Extract the (X, Y) coordinate from the center of the cell holding the provided text.  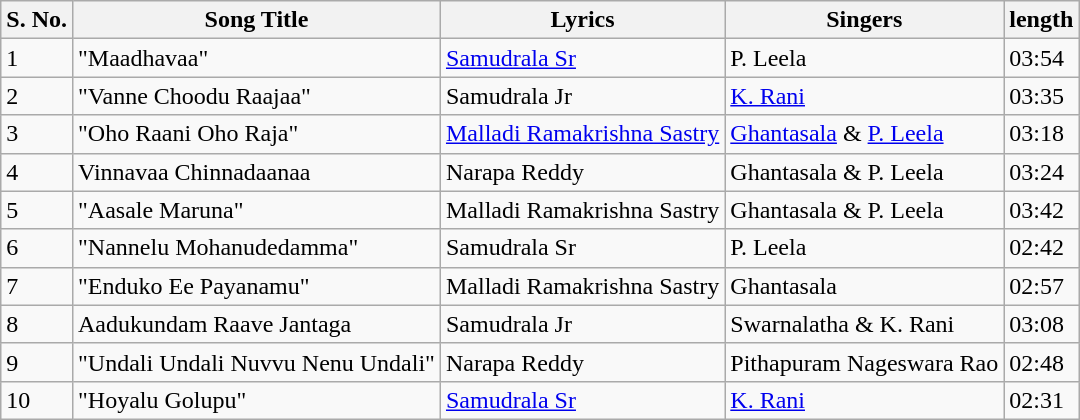
Singers (864, 20)
S. No. (37, 20)
02:57 (1042, 286)
10 (37, 400)
"Maadhavaa" (256, 58)
02:48 (1042, 362)
03:35 (1042, 96)
8 (37, 324)
03:08 (1042, 324)
"Oho Raani Oho Raja" (256, 134)
Aadukundam Raave Jantaga (256, 324)
9 (37, 362)
03:42 (1042, 210)
"Aasale Maruna" (256, 210)
5 (37, 210)
Vinnavaa Chinnadaanaa (256, 172)
"Vanne Choodu Raajaa" (256, 96)
Lyrics (582, 20)
1 (37, 58)
03:18 (1042, 134)
03:24 (1042, 172)
"Enduko Ee Payanamu" (256, 286)
Ghantasala (864, 286)
"Hoyalu Golupu" (256, 400)
03:54 (1042, 58)
4 (37, 172)
02:31 (1042, 400)
2 (37, 96)
Pithapuram Nageswara Rao (864, 362)
3 (37, 134)
Swarnalatha & K. Rani (864, 324)
Song Title (256, 20)
7 (37, 286)
6 (37, 248)
length (1042, 20)
"Nannelu Mohanudedamma" (256, 248)
02:42 (1042, 248)
"Undali Undali Nuvvu Nenu Undali" (256, 362)
